Output the (x, y) coordinate of the center of the cell containing the given text.  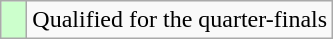
Qualified for the quarter-finals (180, 20)
